Return (x, y) of the center of cell containing provided text 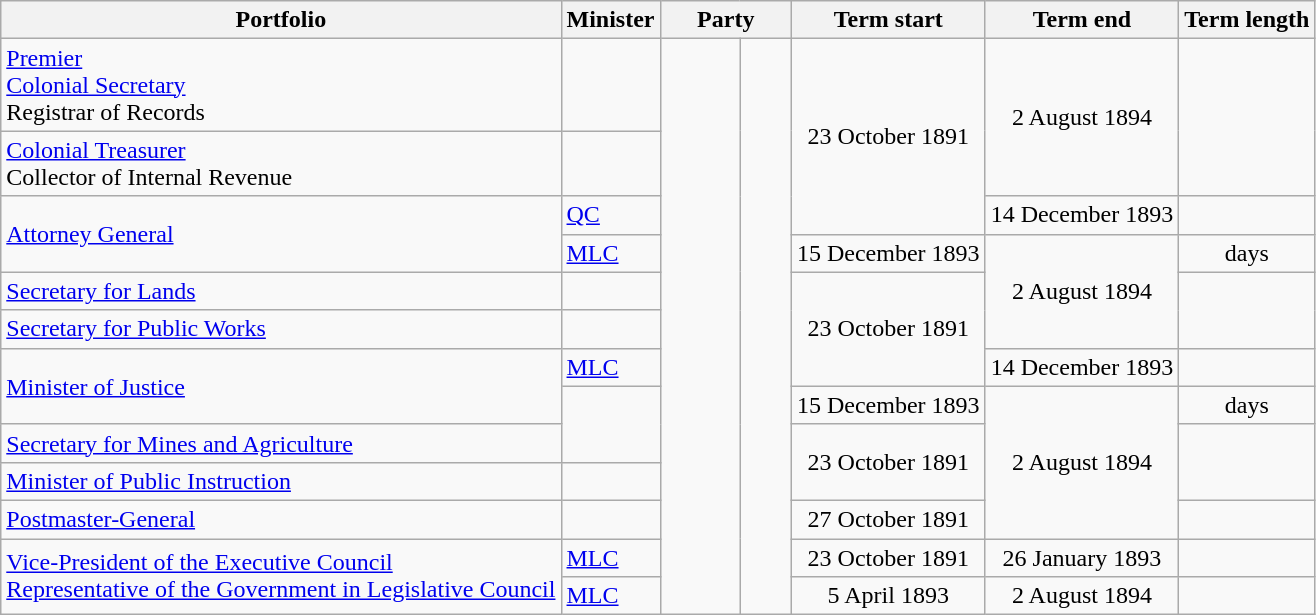
Secretary for Lands (281, 291)
Term start (888, 20)
5 April 1893 (888, 596)
QC (610, 215)
Portfolio (281, 20)
PremierColonial SecretaryRegistrar of Records (281, 85)
Attorney General (281, 234)
Term end (1082, 20)
Secretary for Public Works (281, 329)
Minister of Public Instruction (281, 481)
Minister of Justice (281, 386)
Colonial TreasurerCollector of Internal Revenue (281, 164)
Postmaster-General (281, 519)
Party (726, 20)
Secretary for Mines and Agriculture (281, 443)
Minister (610, 20)
Vice-President of the Executive CouncilRepresentative of the Government in Legislative Council (281, 576)
27 October 1891 (888, 519)
Term length (1247, 20)
26 January 1893 (1082, 557)
